For the text-containing cell, return its midpoint in (X, Y) coordinate format. 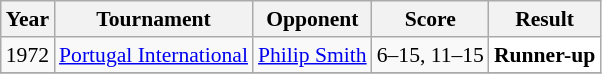
6–15, 11–15 (430, 55)
Result (544, 19)
Runner-up (544, 55)
Score (430, 19)
Year (28, 19)
Portugal International (154, 55)
Opponent (312, 19)
Philip Smith (312, 55)
1972 (28, 55)
Tournament (154, 19)
